From the cell containing the given text, extract its center point as (X, Y) coordinate. 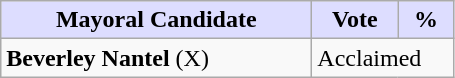
% (426, 20)
Mayoral Candidate (156, 20)
Acclaimed (383, 58)
Beverley Nantel (X) (156, 58)
Vote (355, 20)
